From the cell containing the given text, extract its center point as (X, Y) coordinate. 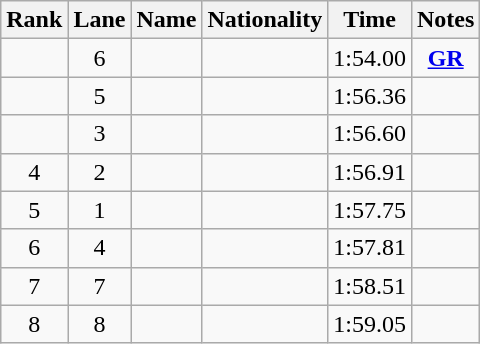
1:56.60 (370, 134)
1:59.05 (370, 324)
GR (445, 58)
3 (100, 134)
1:56.36 (370, 96)
1 (100, 210)
1:57.81 (370, 248)
2 (100, 172)
Notes (445, 20)
Lane (100, 20)
Time (370, 20)
1:56.91 (370, 172)
Nationality (265, 20)
1:54.00 (370, 58)
Rank (34, 20)
1:58.51 (370, 286)
1:57.75 (370, 210)
Name (166, 20)
